From the cell containing the given text, extract its center point as [X, Y] coordinate. 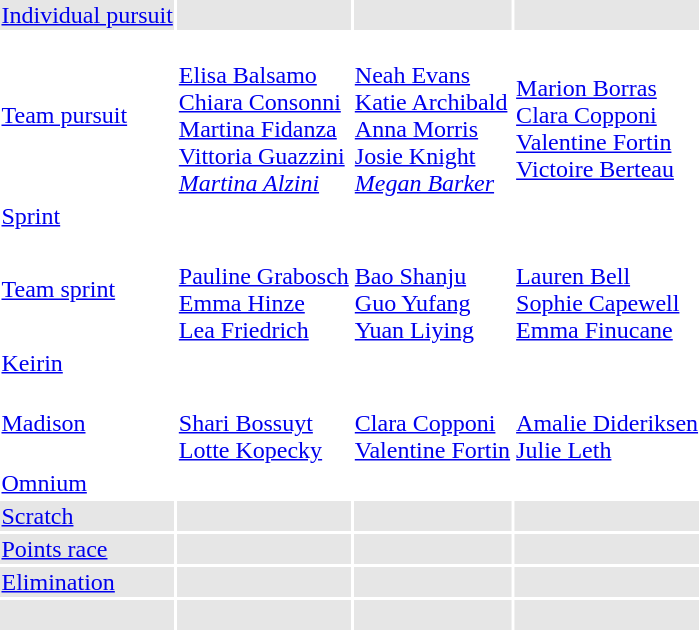
Clara CopponiValentine Fortin [432, 423]
Shari BossuytLotte Kopecky [264, 423]
Omnium [87, 483]
Elimination [87, 582]
Keirin [87, 363]
Neah EvansKatie ArchibaldAnna MorrisJosie KnightMegan Barker [432, 116]
Madison [87, 423]
Team pursuit [87, 116]
Bao ShanjuGuo YufangYuan Liying [432, 290]
Pauline GraboschEmma HinzeLea Friedrich [264, 290]
Sprint [87, 216]
Scratch [87, 516]
Elisa BalsamoChiara ConsonniMartina FidanzaVittoria GuazziniMartina Alzini [264, 116]
Points race [87, 549]
Team sprint [87, 290]
Individual pursuit [87, 15]
